Scan for the cell matching the given text and deliver its (X, Y) coordinate at center. 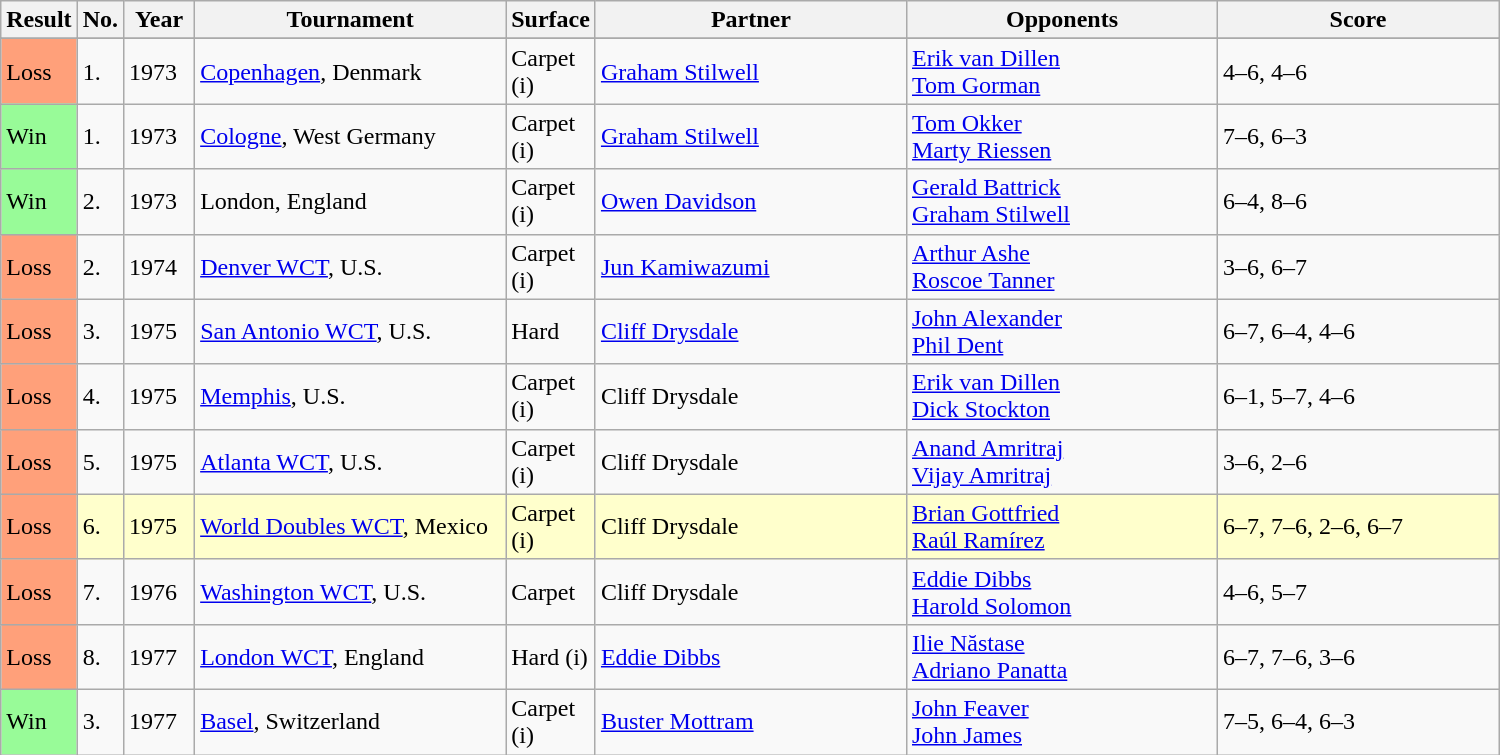
7–5, 6–4, 6–3 (1358, 722)
Washington WCT, U.S. (350, 592)
3–6, 6–7 (1358, 266)
Jun Kamiwazumi (750, 266)
John Alexander Phil Dent (1062, 332)
London WCT, England (350, 656)
6. (100, 526)
4–6, 5–7 (1358, 592)
London, England (350, 202)
6–7, 7–6, 2–6, 6–7 (1358, 526)
Basel, Switzerland (350, 722)
4. (100, 396)
Memphis, U.S. (350, 396)
7. (100, 592)
Copenhagen, Denmark (350, 72)
Atlanta WCT, U.S. (350, 462)
8. (100, 656)
7–6, 6–3 (1358, 136)
Buster Mottram (750, 722)
Cologne, West Germany (350, 136)
Surface (551, 20)
Owen Davidson (750, 202)
Tournament (350, 20)
Result (39, 20)
John Feaver John James (1062, 722)
Eddie Dibbs Harold Solomon (1062, 592)
4–6, 4–6 (1358, 72)
No. (100, 20)
Hard (i) (551, 656)
Hard (551, 332)
Denver WCT, U.S. (350, 266)
6–7, 6–4, 4–6 (1358, 332)
Ilie Năstase Adriano Panatta (1062, 656)
Erik van Dillen Tom Gorman (1062, 72)
Carpet (551, 592)
Arthur Ashe Roscoe Tanner (1062, 266)
World Doubles WCT, Mexico (350, 526)
Opponents (1062, 20)
6–7, 7–6, 3–6 (1358, 656)
Tom Okker Marty Riessen (1062, 136)
6–4, 8–6 (1358, 202)
1976 (160, 592)
Anand Amritraj Vijay Amritraj (1062, 462)
Eddie Dibbs (750, 656)
Brian Gottfried Raúl Ramírez (1062, 526)
Gerald Battrick Graham Stilwell (1062, 202)
Erik van Dillen Dick Stockton (1062, 396)
5. (100, 462)
Partner (750, 20)
1974 (160, 266)
6–1, 5–7, 4–6 (1358, 396)
Year (160, 20)
Score (1358, 20)
San Antonio WCT, U.S. (350, 332)
3–6, 2–6 (1358, 462)
